Return [x, y] of the center of cell containing provided text 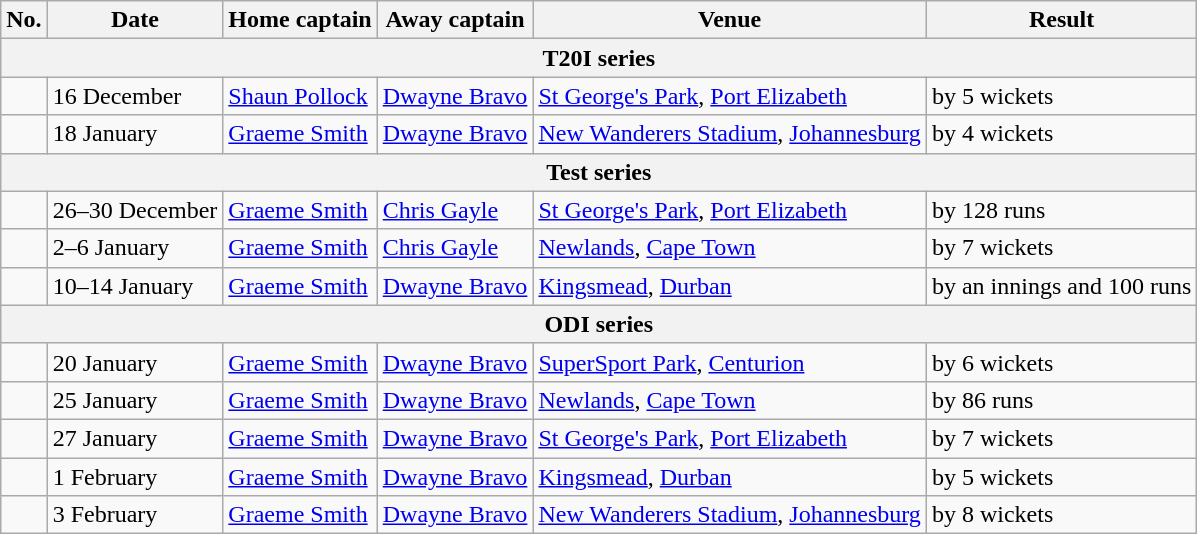
T20I series [599, 58]
Test series [599, 172]
by 8 wickets [1061, 515]
Home captain [300, 20]
by 86 runs [1061, 400]
Shaun Pollock [300, 96]
by 6 wickets [1061, 362]
by an innings and 100 runs [1061, 286]
Result [1061, 20]
Away captain [455, 20]
3 February [135, 515]
2–6 January [135, 248]
27 January [135, 438]
by 4 wickets [1061, 134]
by 128 runs [1061, 210]
16 December [135, 96]
1 February [135, 477]
No. [24, 20]
SuperSport Park, Centurion [730, 362]
Date [135, 20]
20 January [135, 362]
10–14 January [135, 286]
26–30 December [135, 210]
18 January [135, 134]
ODI series [599, 324]
25 January [135, 400]
Venue [730, 20]
